Extract the [x, y] coordinate from the center of the cell holding the provided text.  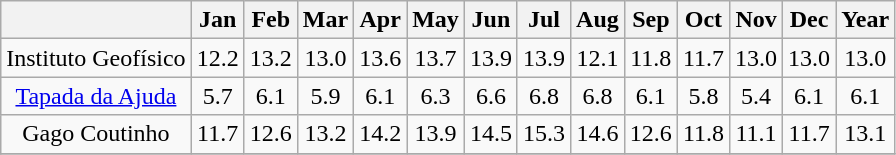
5.9 [325, 96]
Year [866, 20]
13.1 [866, 134]
14.2 [380, 134]
14.5 [490, 134]
Dec [810, 20]
15.3 [544, 134]
Feb [270, 20]
Aug [598, 20]
Gago Coutinho [96, 134]
Jan [218, 20]
Instituto Geofísico [96, 58]
5.7 [218, 96]
6.6 [490, 96]
Jun [490, 20]
12.2 [218, 58]
Apr [380, 20]
Nov [756, 20]
13.7 [436, 58]
Jul [544, 20]
5.4 [756, 96]
Sep [650, 20]
12.1 [598, 58]
May [436, 20]
5.8 [703, 96]
11.1 [756, 134]
Oct [703, 20]
6.3 [436, 96]
13.6 [380, 58]
Mar [325, 20]
Tapada da Ajuda [96, 96]
14.6 [598, 134]
